Find where the given text appears and provide that cell's center as [X, Y] coordinate. 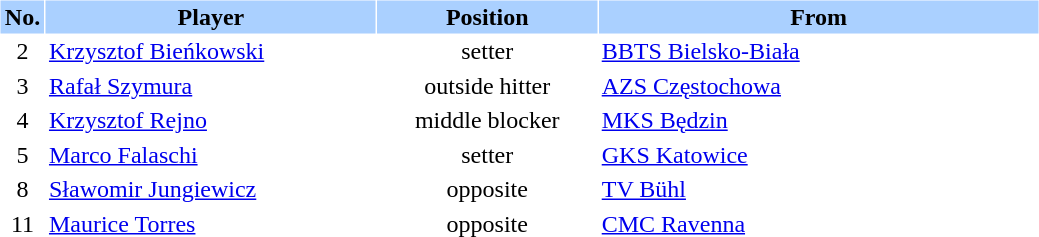
opposite [487, 190]
Position [487, 16]
outside hitter [487, 86]
GKS Katowice [819, 154]
4 [22, 120]
Marco Falaschi [211, 154]
5 [22, 154]
No. [22, 16]
Krzysztof Rejno [211, 120]
2 [22, 52]
MKS Będzin [819, 120]
Krzysztof Bieńkowski [211, 52]
TV Bühl [819, 190]
middle blocker [487, 120]
8 [22, 190]
From [819, 16]
BBTS Bielsko-Biała [819, 52]
Rafał Szymura [211, 86]
AZS Częstochowa [819, 86]
Player [211, 16]
Sławomir Jungiewicz [211, 190]
3 [22, 86]
